Return the (x, y) coordinate for the center point of the cell that contains the specified text.  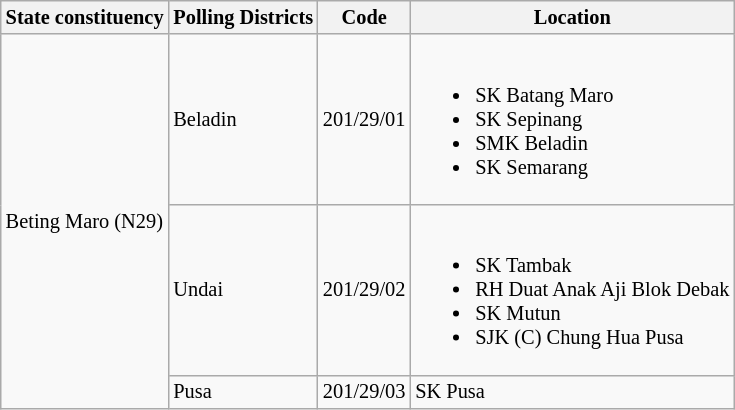
SK TambakRH Duat Anak Aji Blok DebakSK MutunSJK (C) Chung Hua Pusa (572, 289)
201/29/02 (364, 289)
Undai (243, 289)
State constituency (85, 17)
Pusa (243, 392)
Polling Districts (243, 17)
SK Batang MaroSK SepinangSMK BeladinSK Semarang (572, 119)
201/29/01 (364, 119)
201/29/03 (364, 392)
Location (572, 17)
Code (364, 17)
Beting Maro (N29) (85, 222)
SK Pusa (572, 392)
Beladin (243, 119)
